Scan for the cell matching the given text and deliver its [x, y] coordinate at center. 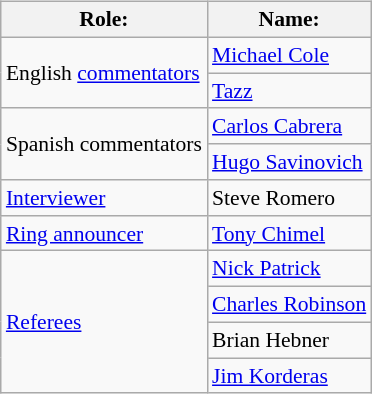
Ring announcer [104, 233]
Brian Hebner [289, 340]
Carlos Cabrera [289, 126]
Referees [104, 322]
Spanish commentators [104, 144]
Tazz [289, 91]
Hugo Savinovich [289, 162]
Name: [289, 20]
Michael Cole [289, 55]
Charles Robinson [289, 305]
Role: [104, 20]
Nick Patrick [289, 269]
Jim Korderas [289, 376]
English commentators [104, 72]
Tony Chimel [289, 233]
Interviewer [104, 198]
Steve Romero [289, 198]
